Determine the [x, y] coordinate at the center of the cell enclosing the given text.  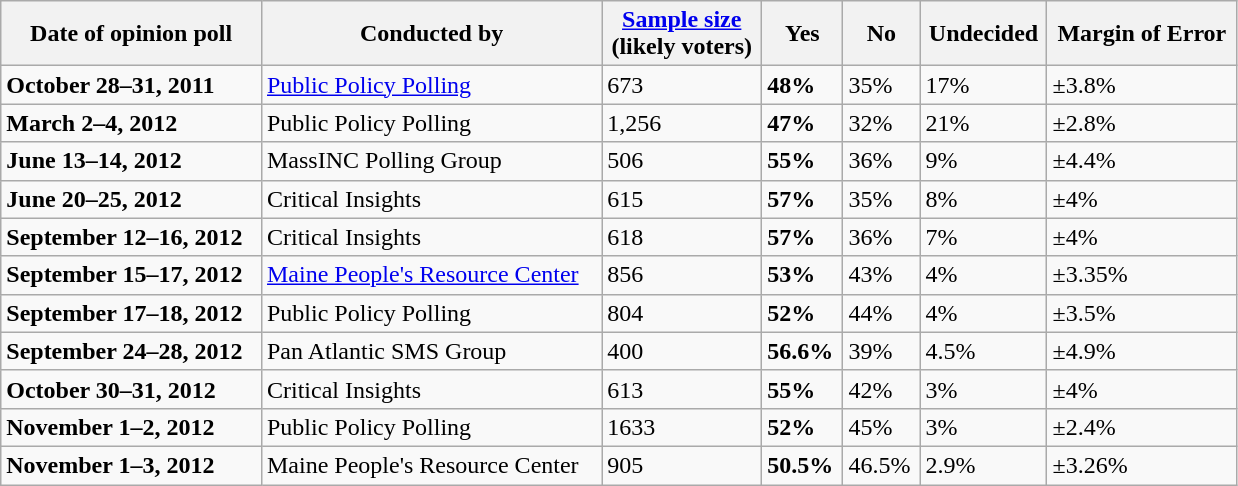
856 [682, 275]
46.5% [882, 465]
39% [882, 351]
Conducted by [431, 34]
September 24–28, 2012 [132, 351]
March 2–4, 2012 [132, 123]
618 [682, 237]
7% [984, 237]
48% [802, 85]
No [882, 34]
September 12–16, 2012 [132, 237]
±2.8% [1142, 123]
±2.4% [1142, 427]
32% [882, 123]
±3.8% [1142, 85]
October 28–31, 2011 [132, 85]
673 [682, 85]
613 [682, 389]
45% [882, 427]
9% [984, 161]
47% [802, 123]
804 [682, 313]
Undecided [984, 34]
905 [682, 465]
53% [802, 275]
September 17–18, 2012 [132, 313]
November 1–2, 2012 [132, 427]
Sample size(likely voters) [682, 34]
615 [682, 199]
June 20–25, 2012 [132, 199]
43% [882, 275]
MassINC Polling Group [431, 161]
44% [882, 313]
September 15–17, 2012 [132, 275]
Yes [802, 34]
21% [984, 123]
56.6% [802, 351]
400 [682, 351]
1,256 [682, 123]
±4.9% [1142, 351]
June 13–14, 2012 [132, 161]
2.9% [984, 465]
8% [984, 199]
17% [984, 85]
42% [882, 389]
October 30–31, 2012 [132, 389]
506 [682, 161]
1633 [682, 427]
±4.4% [1142, 161]
Pan Atlantic SMS Group [431, 351]
November 1–3, 2012 [132, 465]
Margin of Error [1142, 34]
±3.5% [1142, 313]
4.5% [984, 351]
Date of opinion poll [132, 34]
±3.35% [1142, 275]
±3.26% [1142, 465]
50.5% [802, 465]
